Return the [X, Y] coordinate for the center point of the cell that contains the specified text.  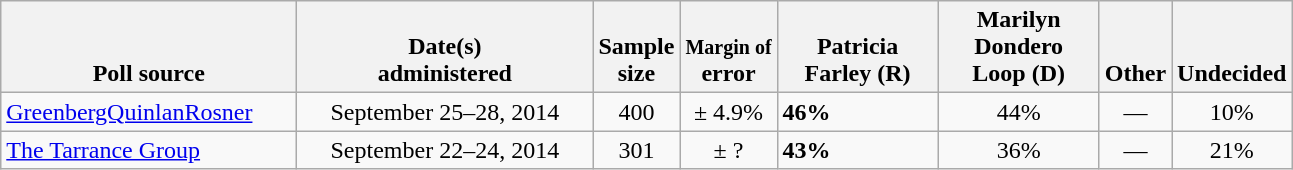
PatriciaFarley (R) [858, 47]
± ? [728, 150]
Margin oferror [728, 47]
43% [858, 150]
The Tarrance Group [149, 150]
GreenbergQuinlanRosner [149, 112]
46% [858, 112]
301 [636, 150]
36% [1018, 150]
10% [1232, 112]
Date(s)administered [445, 47]
44% [1018, 112]
21% [1232, 150]
September 25–28, 2014 [445, 112]
± 4.9% [728, 112]
Samplesize [636, 47]
Other [1135, 47]
Poll source [149, 47]
400 [636, 112]
Undecided [1232, 47]
MarilynDonderoLoop (D) [1018, 47]
September 22–24, 2014 [445, 150]
